Return the [X, Y] coordinate for the center point of the cell that contains the specified text.  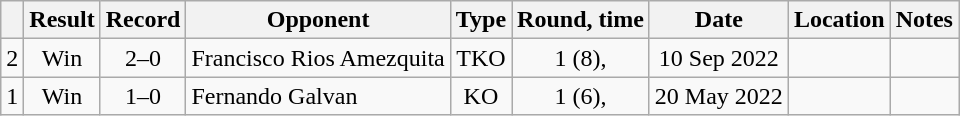
Opponent [318, 20]
2–0 [143, 58]
Round, time [581, 20]
Result [62, 20]
1 [12, 96]
2 [12, 58]
Record [143, 20]
Fernando Galvan [318, 96]
10 Sep 2022 [718, 58]
TKO [480, 58]
Francisco Rios Amezquita [318, 58]
Type [480, 20]
1 (6), [581, 96]
1 (8), [581, 58]
KO [480, 96]
1–0 [143, 96]
Location [839, 20]
20 May 2022 [718, 96]
Notes [924, 20]
Date [718, 20]
